For the text-containing cell, return its midpoint in [X, Y] coordinate format. 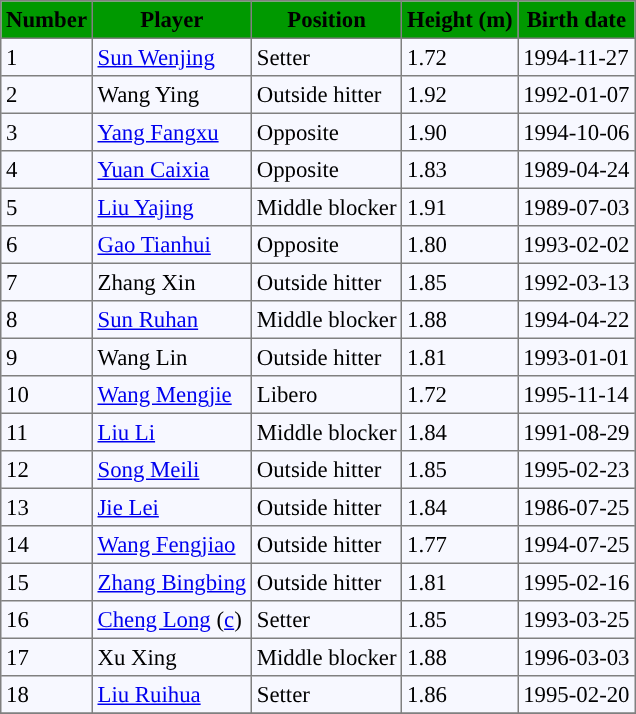
1995-11-14 [576, 395]
Wang Lin [172, 357]
Yuan Caixia [172, 170]
1.77 [460, 545]
Song Meili [172, 470]
Jie Lei [172, 507]
1994-11-27 [576, 57]
1.90 [460, 132]
1995-02-16 [576, 582]
Yang Fangxu [172, 132]
1989-07-03 [576, 207]
17 [47, 657]
6 [47, 245]
Wang Ying [172, 95]
Liu Yajing [172, 207]
15 [47, 582]
5 [47, 207]
Sun Ruhan [172, 320]
Position [326, 20]
Gao Tianhui [172, 245]
Liu Li [172, 432]
10 [47, 395]
1.83 [460, 170]
Xu Xing [172, 657]
Libero [326, 395]
18 [47, 695]
12 [47, 470]
1992-03-13 [576, 282]
1993-03-25 [576, 620]
Height (m) [460, 20]
1993-02-02 [576, 245]
Wang Mengjie [172, 395]
Cheng Long (c) [172, 620]
Birth date [576, 20]
1995-02-23 [576, 470]
7 [47, 282]
1.80 [460, 245]
8 [47, 320]
Zhang Bingbing [172, 582]
1.86 [460, 695]
16 [47, 620]
Wang Fengjiao [172, 545]
3 [47, 132]
Zhang Xin [172, 282]
1994-04-22 [576, 320]
Number [47, 20]
1993-01-01 [576, 357]
1994-10-06 [576, 132]
1.92 [460, 95]
1992-01-07 [576, 95]
1986-07-25 [576, 507]
1994-07-25 [576, 545]
1991-08-29 [576, 432]
9 [47, 357]
Sun Wenjing [172, 57]
1989-04-24 [576, 170]
4 [47, 170]
Liu Ruihua [172, 695]
11 [47, 432]
1995-02-20 [576, 695]
Player [172, 20]
1.91 [460, 207]
1 [47, 57]
1996-03-03 [576, 657]
14 [47, 545]
13 [47, 507]
2 [47, 95]
